Pinpoint the cell where the given text exists, returning its (X, Y) midpoint coordinate. 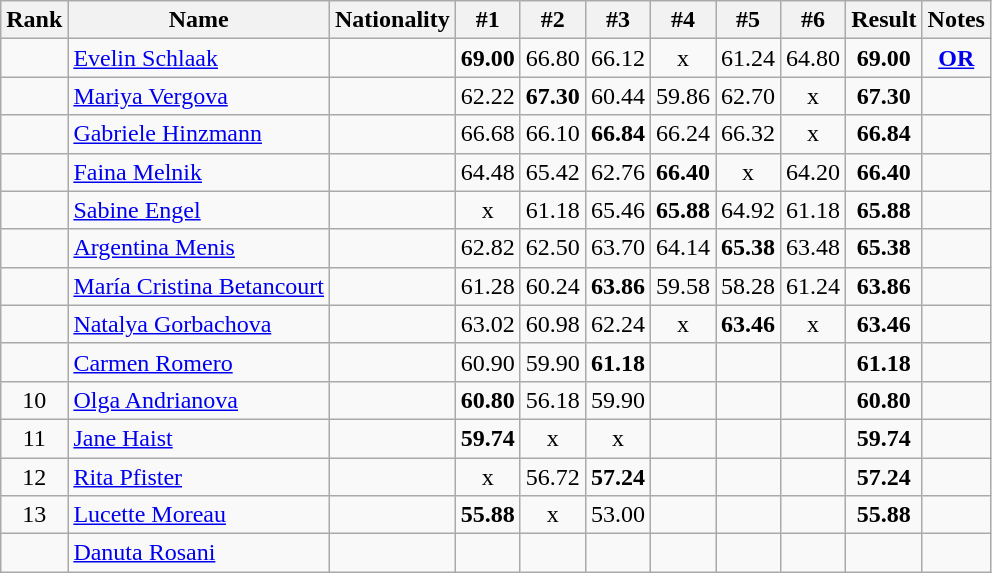
Faina Melnik (199, 172)
63.70 (618, 248)
13 (34, 515)
66.80 (552, 58)
59.58 (682, 286)
53.00 (618, 515)
Evelin Schlaak (199, 58)
62.22 (488, 96)
63.02 (488, 324)
56.18 (552, 400)
Jane Haist (199, 438)
Sabine Engel (199, 210)
Natalya Gorbachova (199, 324)
Name (199, 20)
64.80 (814, 58)
66.12 (618, 58)
60.98 (552, 324)
64.14 (682, 248)
12 (34, 477)
Rita Pfister (199, 477)
Gabriele Hinzmann (199, 134)
59.86 (682, 96)
60.24 (552, 286)
#1 (488, 20)
Nationality (393, 20)
64.20 (814, 172)
62.50 (552, 248)
Mariya Vergova (199, 96)
10 (34, 400)
65.42 (552, 172)
OR (956, 58)
61.28 (488, 286)
Result (884, 20)
Rank (34, 20)
11 (34, 438)
María Cristina Betancourt (199, 286)
#2 (552, 20)
#5 (748, 20)
Carmen Romero (199, 362)
64.92 (748, 210)
66.24 (682, 134)
58.28 (748, 286)
Danuta Rosani (199, 553)
56.72 (552, 477)
62.82 (488, 248)
#6 (814, 20)
60.90 (488, 362)
65.46 (618, 210)
#3 (618, 20)
66.32 (748, 134)
66.68 (488, 134)
#4 (682, 20)
64.48 (488, 172)
66.10 (552, 134)
62.24 (618, 324)
63.48 (814, 248)
62.76 (618, 172)
Olga Andrianova (199, 400)
Notes (956, 20)
Argentina Menis (199, 248)
62.70 (748, 96)
60.44 (618, 96)
Lucette Moreau (199, 515)
